Return the [x, y] coordinate for the center point of the cell that contains the specified text.  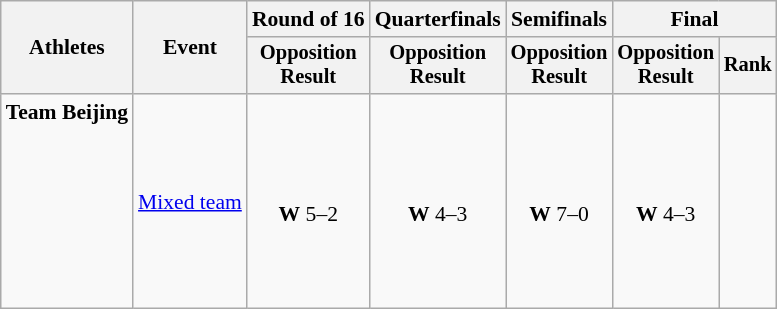
Semifinals [560, 19]
Athletes [67, 48]
Quarterfinals [438, 19]
Mixed team [190, 201]
Final [694, 19]
W 7–0 [560, 201]
Round of 16 [308, 19]
W 5–2 [308, 201]
Event [190, 48]
Team Beijing [67, 201]
Rank [748, 66]
